Return the (x, y) coordinate for the center point of the cell that contains the specified text.  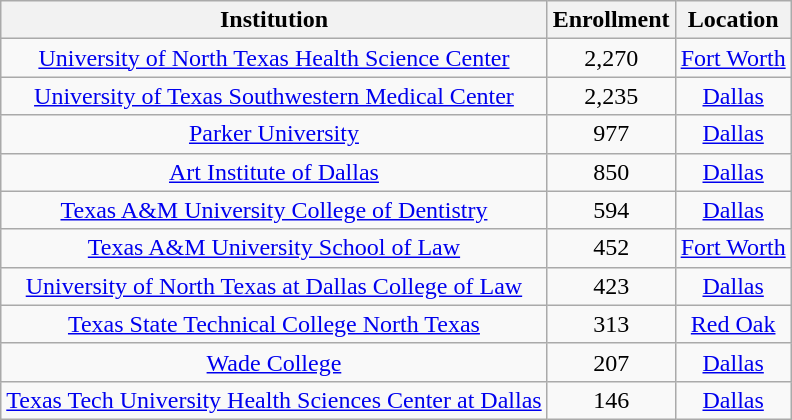
Parker University (274, 134)
313 (611, 324)
Institution (274, 20)
Texas A&M University School of Law (274, 248)
2,235 (611, 96)
Art Institute of Dallas (274, 172)
207 (611, 362)
2,270 (611, 58)
Texas A&M University College of Dentistry (274, 210)
977 (611, 134)
Red Oak (733, 324)
Texas State Technical College North Texas (274, 324)
Texas Tech University Health Sciences Center at Dallas (274, 400)
146 (611, 400)
850 (611, 172)
Wade College (274, 362)
University of North Texas at Dallas College of Law (274, 286)
423 (611, 286)
Location (733, 20)
594 (611, 210)
452 (611, 248)
University of Texas Southwestern Medical Center (274, 96)
Enrollment (611, 20)
University of North Texas Health Science Center (274, 58)
